Capture the cell that displays the provided text and extract its [X, Y] central coordinate. 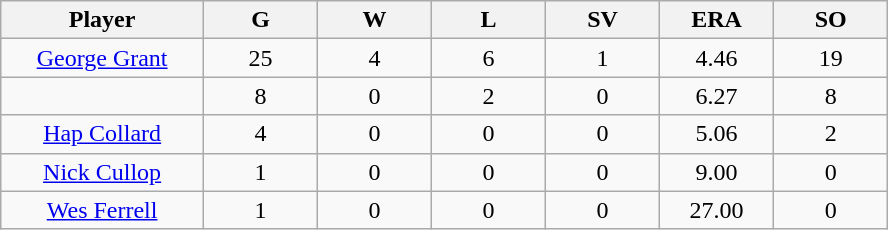
6 [489, 58]
Player [102, 20]
G [260, 20]
Nick Cullop [102, 172]
6.27 [717, 96]
9.00 [717, 172]
Hap Collard [102, 134]
19 [831, 58]
George Grant [102, 58]
27.00 [717, 210]
4.46 [717, 58]
SO [831, 20]
L [489, 20]
W [375, 20]
Wes Ferrell [102, 210]
SV [603, 20]
25 [260, 58]
ERA [717, 20]
5.06 [717, 134]
